Scan for the cell matching the given text and deliver its [X, Y] coordinate at center. 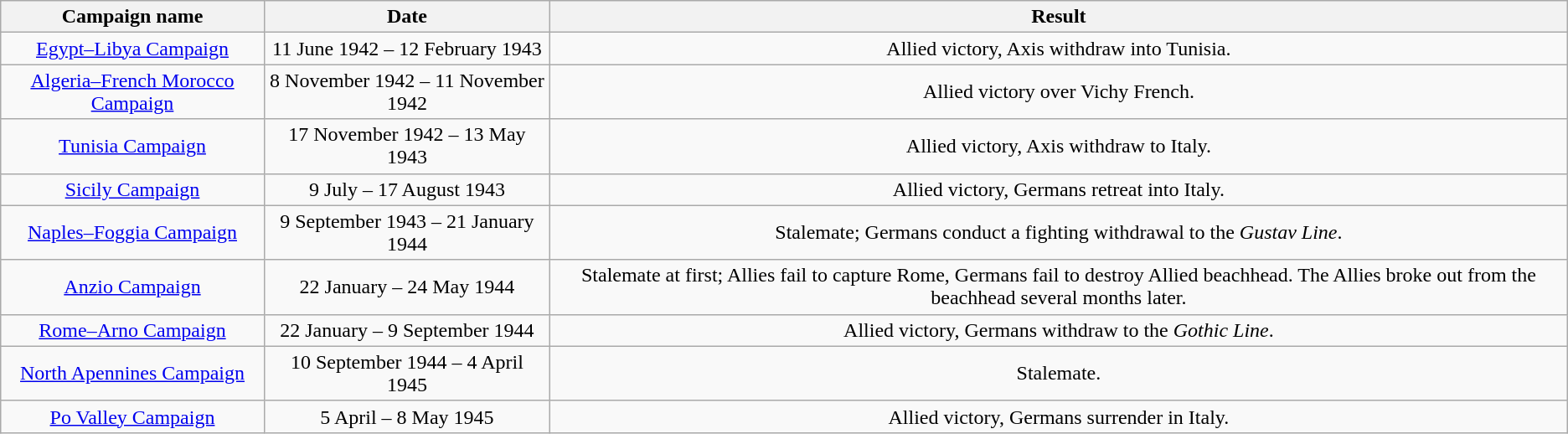
Naples–Foggia Campaign [132, 233]
Anzio Campaign [132, 287]
8 November 1942 – 11 November 1942 [407, 92]
17 November 1942 – 13 May 1943 [407, 146]
Campaign name [132, 17]
Allied victory, Axis withdraw to Italy. [1059, 146]
Date [407, 17]
Allied victory, Germans withdraw to the Gothic Line. [1059, 330]
North Apennines Campaign [132, 374]
Algeria–French Morocco Campaign [132, 92]
Rome–Arno Campaign [132, 330]
10 September 1944 – 4 April 1945 [407, 374]
22 January – 9 September 1944 [407, 330]
Stalemate. [1059, 374]
Po Valley Campaign [132, 416]
Allied victory, Axis withdraw into Tunisia. [1059, 49]
9 September 1943 – 21 January 1944 [407, 233]
Result [1059, 17]
Sicily Campaign [132, 189]
5 April – 8 May 1945 [407, 416]
Stalemate; Germans conduct a fighting withdrawal to the Gustav Line. [1059, 233]
22 January – 24 May 1944 [407, 287]
9 July – 17 August 1943 [407, 189]
Egypt–Libya Campaign [132, 49]
11 June 1942 – 12 February 1943 [407, 49]
Allied victory, Germans surrender in Italy. [1059, 416]
Tunisia Campaign [132, 146]
Allied victory over Vichy French. [1059, 92]
Allied victory, Germans retreat into Italy. [1059, 189]
